Return (X, Y) of the center of cell containing provided text 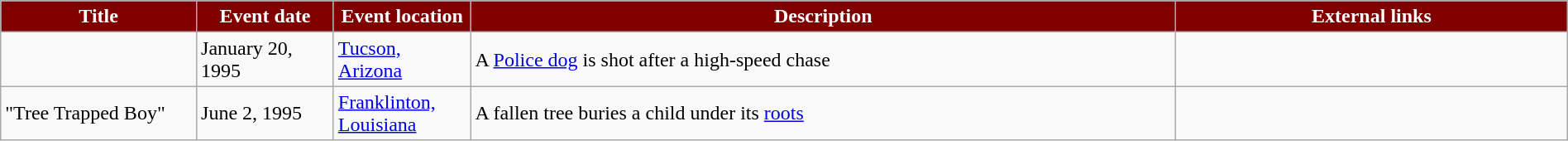
Franklinton, Louisiana (402, 113)
January 20, 1995 (265, 60)
A fallen tree buries a child under its roots (824, 113)
Description (824, 17)
Tucson, Arizona (402, 60)
Title (99, 17)
External links (1372, 17)
Event location (402, 17)
A Police dog is shot after a high-speed chase (824, 60)
Event date (265, 17)
"Tree Trapped Boy" (99, 113)
June 2, 1995 (265, 113)
